Determine the [x, y] coordinate at the center of the cell enclosing the given text.  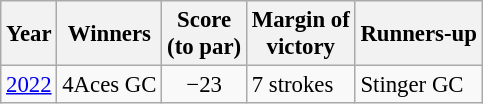
Winners [110, 34]
Score(to par) [204, 34]
Runners-up [418, 34]
Stinger GC [418, 85]
4Aces GC [110, 85]
Margin ofvictory [300, 34]
2022 [29, 85]
7 strokes [300, 85]
−23 [204, 85]
Year [29, 34]
